Provide the (x, y) coordinate of the cell's center where the given text is located.  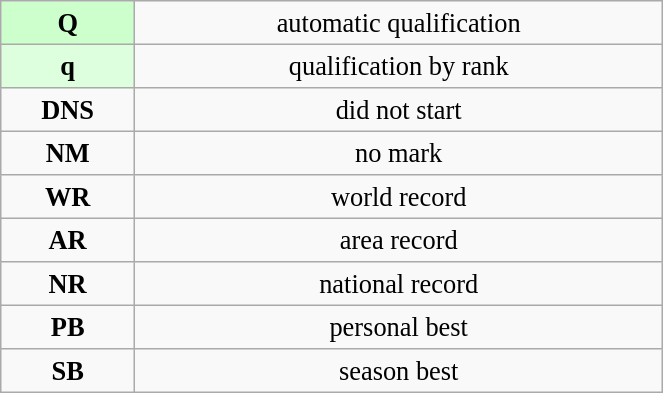
SB (68, 371)
DNS (68, 109)
Q (68, 22)
qualification by rank (399, 66)
PB (68, 327)
q (68, 66)
AR (68, 240)
national record (399, 284)
personal best (399, 327)
season best (399, 371)
WR (68, 197)
area record (399, 240)
NR (68, 284)
did not start (399, 109)
world record (399, 197)
NM (68, 153)
automatic qualification (399, 22)
no mark (399, 153)
